Extract the (X, Y) coordinate from the center of the cell holding the provided text.  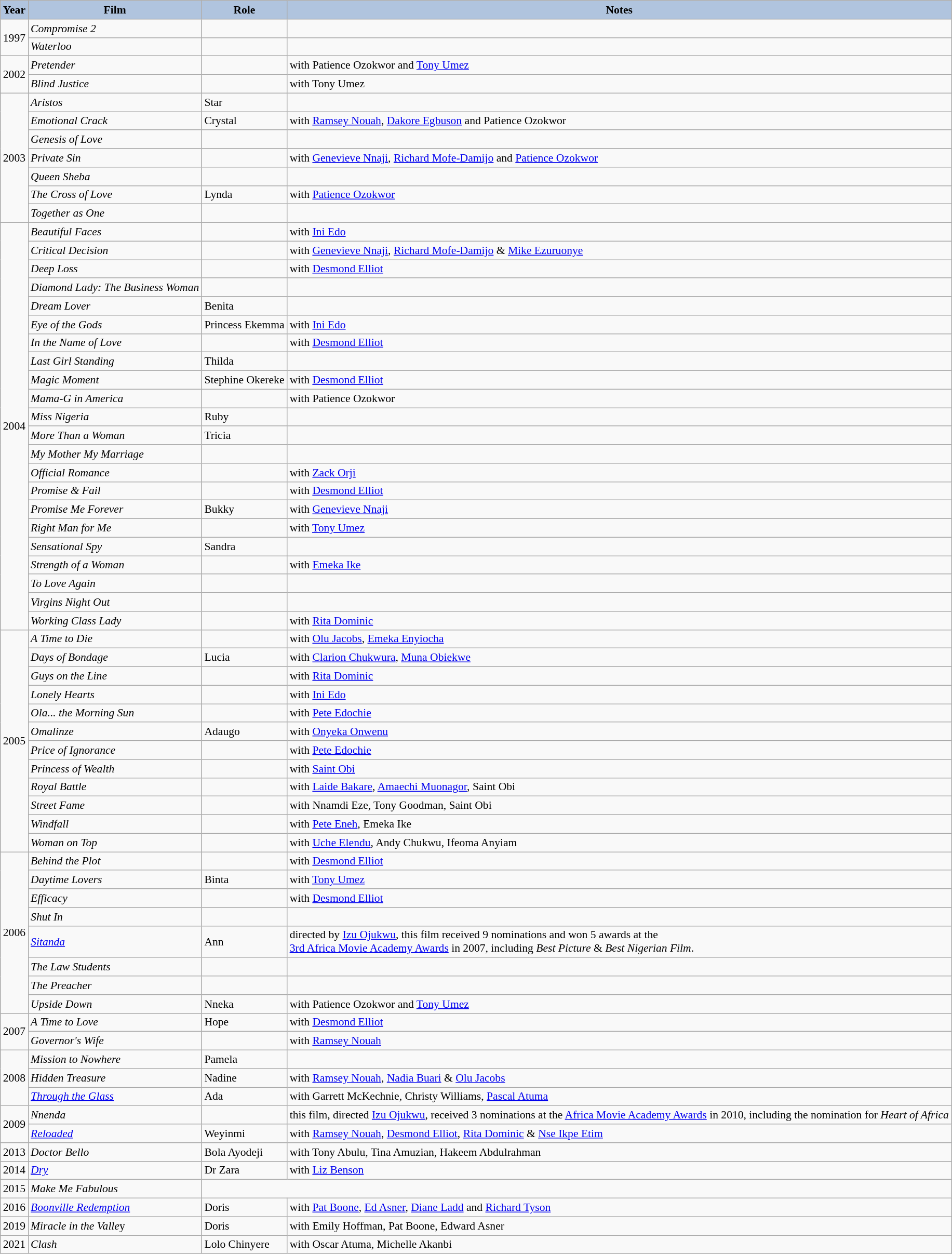
Ola... the Morning Sun (115, 713)
Hope (244, 1022)
2008 (15, 1078)
Lynda (244, 195)
In the Name of Love (115, 343)
Lolo Chinyere (244, 1245)
Private Sin (115, 158)
Bola Ayodeji (244, 1152)
with Nnamdi Eze, Tony Goodman, Saint Obi (619, 806)
Pamela (244, 1060)
Strength of a Woman (115, 565)
Sensational Spy (115, 546)
Nneka (244, 1004)
with Ramsey Nouah, Dakore Egbuson and Patience Ozokwor (619, 121)
Bukky (244, 510)
Magic Moment (115, 380)
Waterloo (115, 47)
A Time to Die (115, 639)
Benita (244, 306)
with Laide Bakare, Amaechi Muonagor, Saint Obi (619, 787)
Sandra (244, 546)
Film (115, 10)
A Time to Love (115, 1022)
Doctor Bello (115, 1152)
Pretender (115, 65)
2006 (15, 932)
Dr Zara (244, 1170)
Make Me Fabulous (115, 1189)
1997 (15, 37)
Royal Battle (115, 787)
2014 (15, 1170)
Adaugo (244, 732)
Mission to Nowhere (115, 1060)
2021 (15, 1245)
Days of Bondage (115, 658)
Governor's Wife (115, 1041)
Beautiful Faces (115, 232)
2005 (15, 741)
with Ramsey Nouah, Desmond Elliot, Rita Dominic & Nse Ikpe Etim (619, 1133)
Princess Ekemma (244, 325)
2013 (15, 1152)
Virgins Night Out (115, 602)
2016 (15, 1208)
Crystal (244, 121)
Promise Me Forever (115, 510)
Eye of the Gods (115, 325)
Street Fame (115, 806)
Upside Down (115, 1004)
Princess of Wealth (115, 769)
Diamond Lady: The Business Woman (115, 288)
Reloaded (115, 1133)
2019 (15, 1226)
with Pete Eneh, Emeka Ike (619, 824)
with Genevieve Nnaji, Richard Mofe-Damijo & Mike Ezuruonye (619, 250)
with Ramsey Nouah, Nadia Buari & Olu Jacobs (619, 1078)
with Ramsey Nouah (619, 1041)
Stephine Okereke (244, 380)
Right Man for Me (115, 528)
Role (244, 10)
2009 (15, 1124)
Through the Glass (115, 1097)
Lucia (244, 658)
Nadine (244, 1078)
with Uche Elendu, Andy Chukwu, Ifeoma Anyiam (619, 843)
Deep Loss (115, 269)
Promise & Fail (115, 491)
Official Romance (115, 473)
Boonville Redemption (115, 1208)
Last Girl Standing (115, 362)
More Than a Woman (115, 436)
Ann (244, 941)
with Onyeka Onwenu (619, 732)
Price of Ignorance (115, 750)
Lonely Hearts (115, 695)
Clash (115, 1245)
with Tony Abulu, Tina Amuzian, Hakeem Abdulrahman (619, 1152)
this film, directed Izu Ojukwu, received 3 nominations at the Africa Movie Academy Awards in 2010, including the nomination for Heart of Africa (619, 1115)
Thilda (244, 362)
Omalinze (115, 732)
with Oscar Atuma, Michelle Akanbi (619, 1245)
Blind Justice (115, 84)
Tricia (244, 436)
Critical Decision (115, 250)
Year (15, 10)
with Garrett McKechnie, Christy Williams, Pascal Atuma (619, 1097)
Compromise 2 (115, 29)
Windfall (115, 824)
with Genevieve Nnaji (619, 510)
with Emeka Ike (619, 565)
Aristos (115, 102)
Dream Lover (115, 306)
2002 (15, 75)
with Pat Boone, Ed Asner, Diane Ladd and Richard Tyson (619, 1208)
Shut In (115, 917)
Binta (244, 880)
Miss Nigeria (115, 417)
The Law Students (115, 967)
Guys on the Line (115, 676)
2004 (15, 426)
2007 (15, 1032)
Hidden Treasure (115, 1078)
Dry (115, 1170)
Behind the Plot (115, 861)
with Zack Orji (619, 473)
with Saint Obi (619, 769)
with Genevieve Nnaji, Richard Mofe-Damijo and Patience Ozokwor (619, 158)
Sitanda (115, 941)
Woman on Top (115, 843)
Weyinmi (244, 1133)
Ada (244, 1097)
with Clarion Chukwura, Muna Obiekwe (619, 658)
2003 (15, 158)
Genesis of Love (115, 140)
with Liz Benson (619, 1170)
with Emily Hoffman, Pat Boone, Edward Asner (619, 1226)
My Mother My Marriage (115, 454)
Miracle in the Valley (115, 1226)
Notes (619, 10)
Efficacy (115, 898)
with Olu Jacobs, Emeka Enyiocha (619, 639)
Star (244, 102)
Nnenda (115, 1115)
Daytime Lovers (115, 880)
To Love Again (115, 584)
Emotional Crack (115, 121)
Working Class Lady (115, 621)
The Cross of Love (115, 195)
2015 (15, 1189)
Queen Sheba (115, 177)
Ruby (244, 417)
The Preacher (115, 985)
Mama-G in America (115, 398)
Together as One (115, 214)
